Locate the cell with the specified text and output its [X, Y] center coordinate. 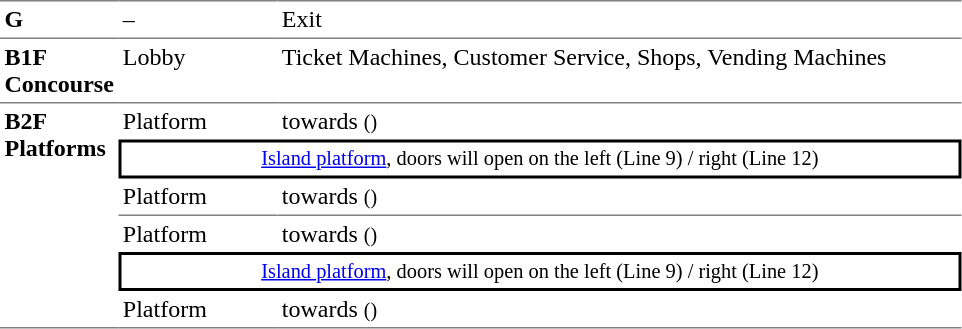
Exit [619, 19]
B2FPlatforms [59, 216]
Ticket Machines, Customer Service, Shops, Vending Machines [619, 71]
Lobby [198, 71]
G [59, 19]
– [198, 19]
B1FConcourse [59, 71]
